Locate the cell with the specified text and output its (X, Y) center coordinate. 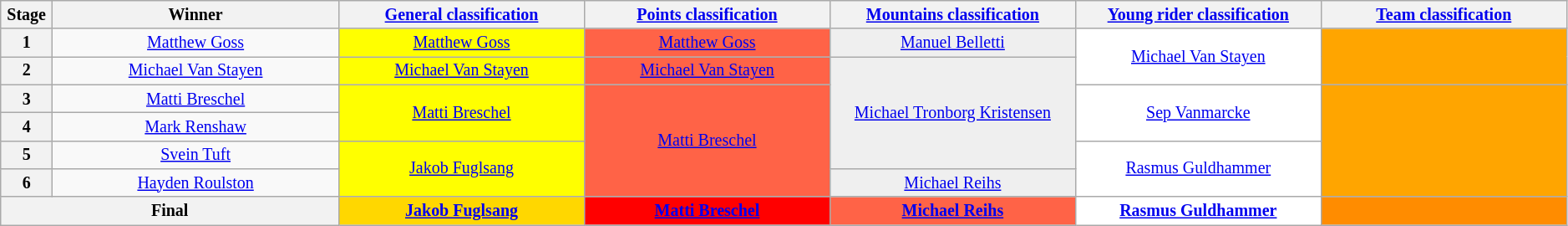
Young rider classification (1198, 15)
Svein Tuft (195, 154)
Winner (195, 15)
6 (27, 182)
Hayden Roulston (195, 182)
4 (27, 127)
Sep Vanmarcke (1198, 112)
Team classification (1444, 15)
Mark Renshaw (195, 127)
1 (27, 44)
5 (27, 154)
Stage (27, 15)
Mountains classification (952, 15)
Manuel Belletti (952, 44)
2 (27, 70)
General classification (462, 15)
3 (27, 99)
Final (170, 211)
Points classification (707, 15)
Michael Tronborg Kristensen (952, 113)
